Output the [X, Y] coordinate of the center of the cell containing the given text.  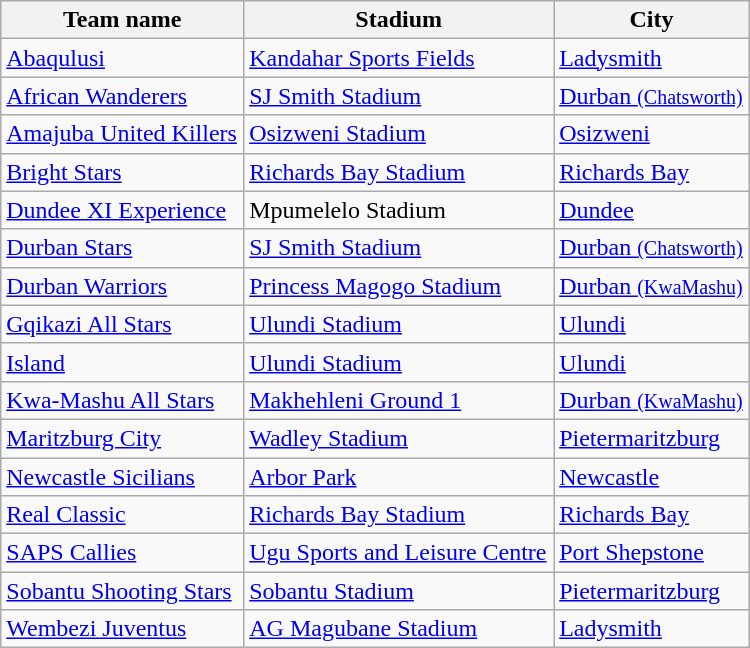
City [652, 20]
Gqikazi All Stars [122, 324]
Newcastle [652, 477]
Kandahar Sports Fields [399, 58]
Island [122, 362]
Osizweni Stadium [399, 134]
Wembezi Juventus [122, 629]
Sobantu Shooting Stars [122, 591]
Abaqulusi [122, 58]
SAPS Callies [122, 553]
Bright Stars [122, 172]
Maritzburg City [122, 438]
Team name [122, 20]
AG Magubane Stadium [399, 629]
Port Shepstone [652, 553]
Amajuba United Killers [122, 134]
Princess Magogo Stadium [399, 286]
Wadley Stadium [399, 438]
Makhehleni Ground 1 [399, 400]
Osizweni [652, 134]
Sobantu Stadium [399, 591]
Kwa-Mashu All Stars [122, 400]
Real Classic [122, 515]
Durban Stars [122, 248]
African Wanderers [122, 96]
Newcastle Sicilians [122, 477]
Ugu Sports and Leisure Centre [399, 553]
Mpumelelo Stadium [399, 210]
Dundee XI Experience [122, 210]
Stadium [399, 20]
Arbor Park [399, 477]
Dundee [652, 210]
Durban Warriors [122, 286]
